Pinpoint the cell where the given text exists, returning its [X, Y] midpoint coordinate. 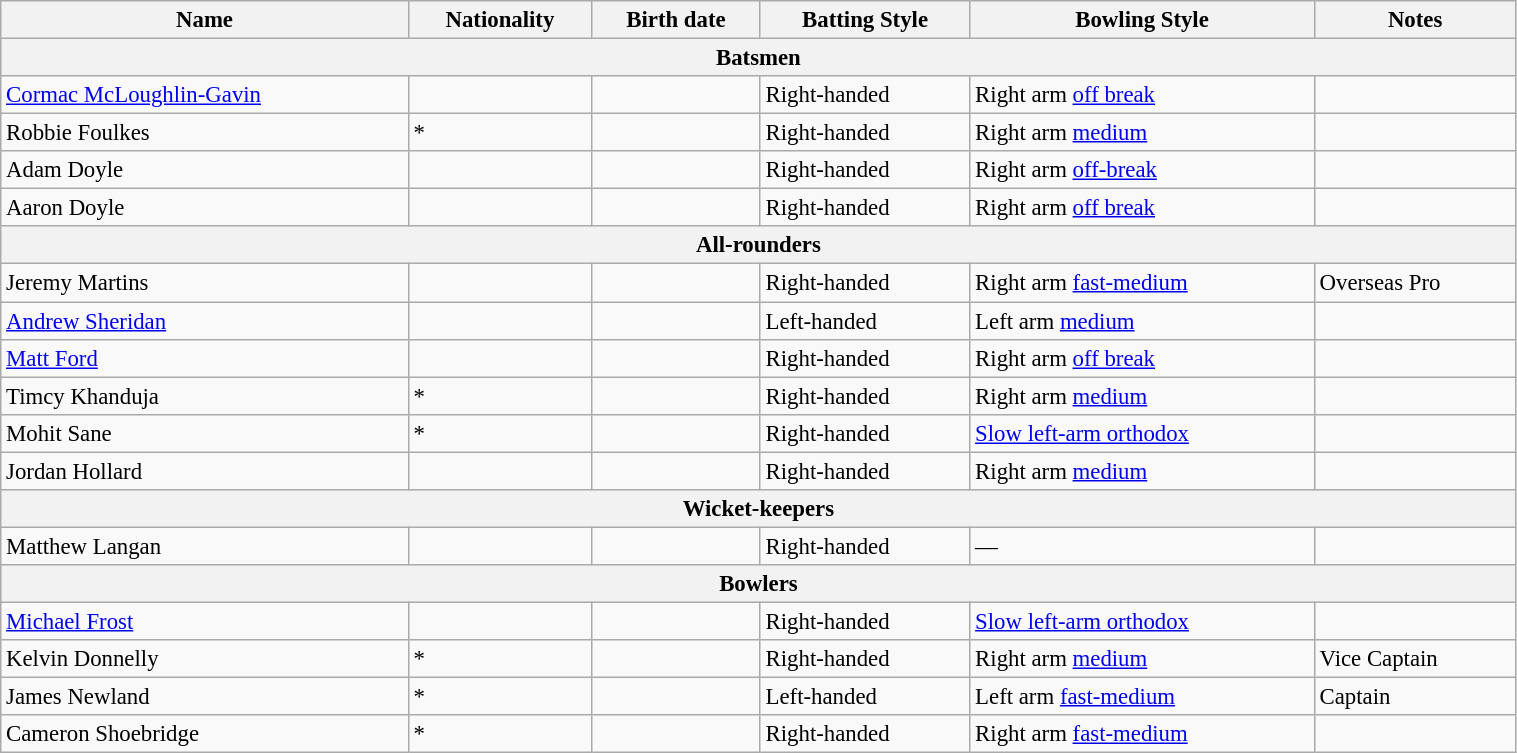
Cormac McLoughlin-Gavin [205, 95]
Mohit Sane [205, 433]
Aaron Doyle [205, 208]
Adam Doyle [205, 170]
Bowlers [758, 584]
Jeremy Martins [205, 283]
Right arm off-break [1142, 170]
Timcy Khanduja [205, 396]
Batting Style [865, 20]
Batsmen [758, 58]
Cameron Shoebridge [205, 734]
Michael Frost [205, 621]
Vice Captain [1415, 659]
— [1142, 546]
Left arm medium [1142, 321]
Birth date [676, 20]
Andrew Sheridan [205, 321]
Jordan Hollard [205, 471]
James Newland [205, 697]
Notes [1415, 20]
Kelvin Donnelly [205, 659]
Captain [1415, 697]
Overseas Pro [1415, 283]
Wicket-keepers [758, 509]
All-rounders [758, 245]
Bowling Style [1142, 20]
Matthew Langan [205, 546]
Nationality [500, 20]
Left arm fast-medium [1142, 697]
Robbie Foulkes [205, 133]
Matt Ford [205, 358]
Name [205, 20]
